For the text-containing cell, return its midpoint in (x, y) coordinate format. 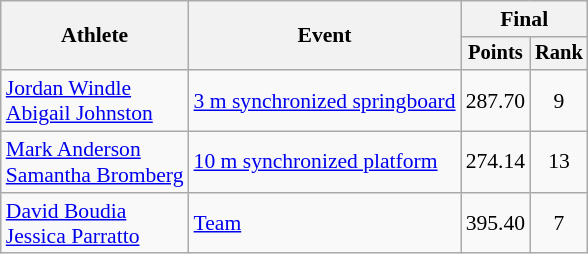
Final (524, 19)
274.14 (496, 162)
3 m synchronized springboard (325, 100)
13 (559, 162)
9 (559, 100)
Athlete (95, 36)
Mark AndersonSamantha Bromberg (95, 162)
David BoudiaJessica Parratto (95, 224)
Jordan WindleAbigail Johnston (95, 100)
Rank (559, 54)
Points (496, 54)
Team (325, 224)
7 (559, 224)
Event (325, 36)
287.70 (496, 100)
395.40 (496, 224)
10 m synchronized platform (325, 162)
